From the cell containing the given text, extract its center point as [x, y] coordinate. 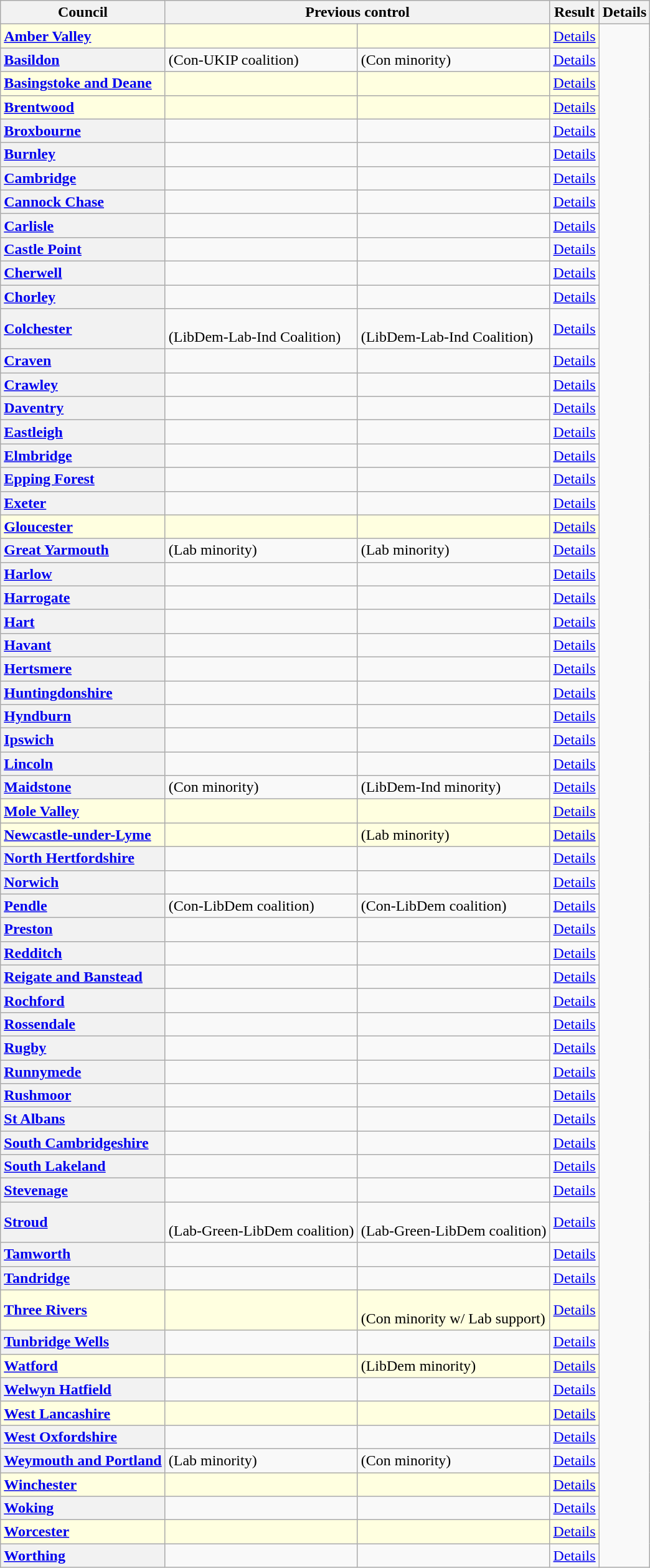
Weymouth and Portland [83, 1460]
Brentwood [83, 107]
Worcester [83, 1532]
Basildon [83, 60]
Broxbourne [83, 131]
Havant [83, 645]
Pendle [83, 906]
Worthing [83, 1556]
(LibDem-Ind minority) [453, 787]
Rochford [83, 1000]
Great Yarmouth [83, 550]
(Con minority w/ Lab support) [453, 1310]
Daventry [83, 408]
Hyndburn [83, 716]
Tamworth [83, 1254]
Norwich [83, 882]
West Lancashire [83, 1413]
Runnymede [83, 1071]
Burnley [83, 154]
Three Rivers [83, 1310]
Previous control [357, 12]
Cambridge [83, 178]
Basingstoke and Deane [83, 83]
Rushmoor [83, 1096]
Tandridge [83, 1278]
Hart [83, 621]
Council [83, 12]
Winchester [83, 1485]
Stevenage [83, 1190]
Exeter [83, 503]
Tunbridge Wells [83, 1342]
South Cambridgeshire [83, 1143]
Watford [83, 1366]
Huntingdonshire [83, 693]
St Albans [83, 1119]
Ipswich [83, 740]
Carlisle [83, 225]
Chorley [83, 297]
Redditch [83, 953]
South Lakeland [83, 1167]
Result [574, 12]
Eastleigh [83, 432]
Hertsmere [83, 669]
Woking [83, 1508]
Preston [83, 929]
Cannock Chase [83, 202]
North Hertfordshire [83, 858]
Colchester [83, 329]
West Oxfordshire [83, 1437]
(LibDem minority) [453, 1366]
(Con-UKIP coalition) [261, 60]
Reigate and Banstead [83, 977]
Maidstone [83, 787]
Craven [83, 361]
Amber Valley [83, 36]
Elmbridge [83, 456]
Mole Valley [83, 811]
Gloucester [83, 527]
Welwyn Hatfield [83, 1389]
Lincoln [83, 764]
Epping Forest [83, 479]
Castle Point [83, 249]
Crawley [83, 385]
Stroud [83, 1223]
Cherwell [83, 273]
Newcastle-under-Lyme [83, 835]
Harlow [83, 574]
Harrogate [83, 598]
Rugby [83, 1048]
Rossendale [83, 1024]
